Locate the cell with the specified text and output its [x, y] center coordinate. 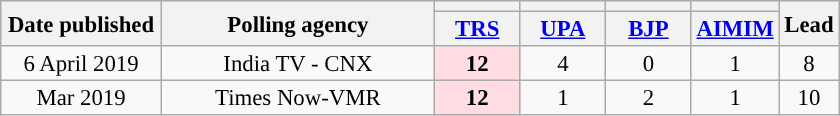
4 [563, 64]
BJP [649, 30]
Mar 2019 [82, 98]
TRS [477, 30]
10 [809, 98]
Date published [82, 24]
6 April 2019 [82, 64]
Lead [809, 24]
8 [809, 64]
UPA [563, 30]
Times Now-VMR [298, 98]
2 [649, 98]
Polling agency [298, 24]
India TV - CNX [298, 64]
0 [649, 64]
AIMIM [735, 30]
